Search for the cell housing the specified text and yield its [X, Y] center coordinate. 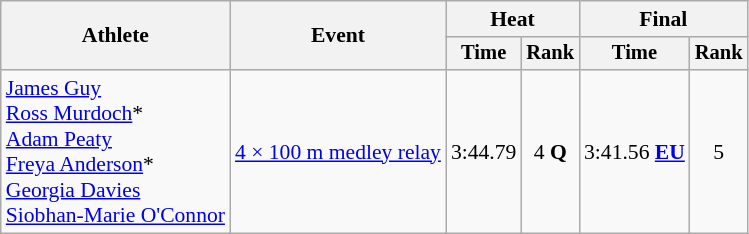
3:41.56 EU [634, 152]
Athlete [116, 36]
Final [663, 19]
3:44.79 [484, 152]
5 [719, 152]
Event [338, 36]
4 Q [550, 152]
Heat [512, 19]
James GuyRoss Murdoch*Adam PeatyFreya Anderson*Georgia DaviesSiobhan-Marie O'Connor [116, 152]
4 × 100 m medley relay [338, 152]
